Provide the [x, y] coordinate of the cell's center where the given text is located.  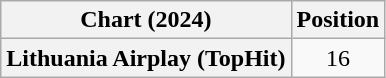
Position [338, 20]
Lithuania Airplay (TopHit) [146, 58]
Chart (2024) [146, 20]
16 [338, 58]
